Find where the given text appears and provide that cell's center as (X, Y) coordinate. 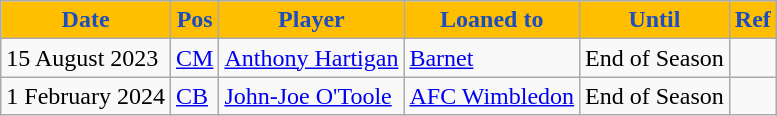
Ref (752, 20)
CM (194, 58)
15 August 2023 (86, 58)
Anthony Hartigan (312, 58)
Date (86, 20)
Player (312, 20)
Pos (194, 20)
Barnet (492, 58)
Loaned to (492, 20)
1 February 2024 (86, 96)
AFC Wimbledon (492, 96)
CB (194, 96)
John-Joe O'Toole (312, 96)
Until (655, 20)
